Determine the (X, Y) coordinate at the center of the cell enclosing the given text.  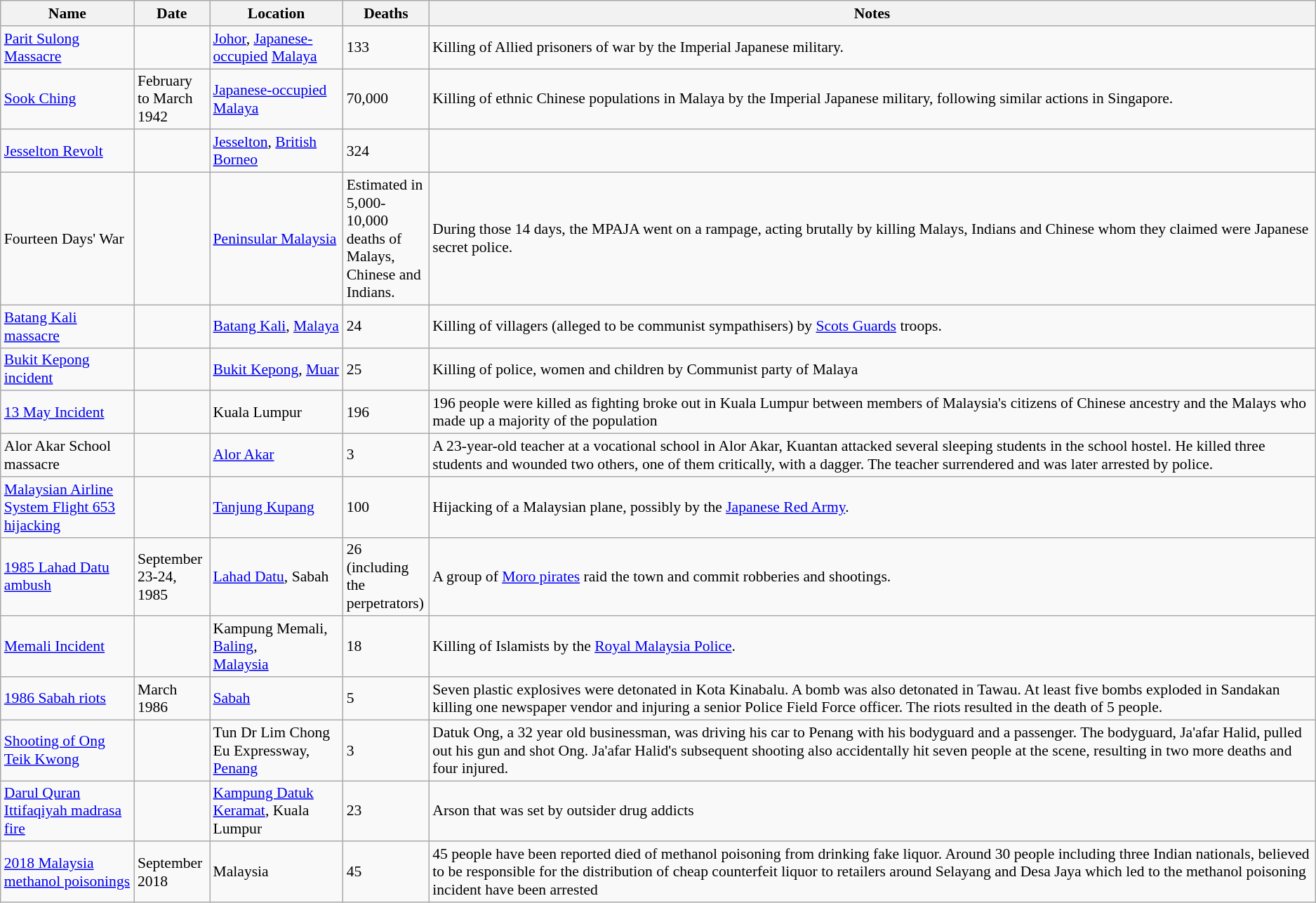
Bukit Kepong, Muar (276, 369)
Japanese-occupied Malaya (276, 100)
70,000 (386, 100)
1986 Sabah riots (67, 698)
23 (386, 812)
Lahad Datu, Sabah (276, 576)
324 (386, 152)
Batang Kali, Malaya (276, 326)
Malaysia (276, 872)
Peninsular Malaysia (276, 239)
2018 Malaysia methanol poisonings (67, 872)
Deaths (386, 13)
Jesselton Revolt (67, 152)
Memali Incident (67, 647)
Tanjung Kupang (276, 507)
Sook Ching (67, 100)
Killing of police, women and children by Communist party of Malaya (872, 369)
Killing of Allied prisoners of war by the Imperial Japanese military. (872, 48)
Killing of Islamists by the Royal Malaysia Police. (872, 647)
Darul Quran Ittifaqiyah madrasa fire (67, 812)
26 (including the perpetrators) (386, 576)
Bukit Kepong incident (67, 369)
Arson that was set by outsider drug addicts (872, 812)
24 (386, 326)
18 (386, 647)
100 (386, 507)
Hijacking of a Malaysian plane, possibly by the Japanese Red Army. (872, 507)
Johor, Japanese-occupied Malaya (276, 48)
A group of Moro pirates raid the town and commit robberies and shootings. (872, 576)
Alor Akar School massacre (67, 455)
5 (386, 698)
Tun Dr Lim Chong Eu Expressway, Penang (276, 750)
Jesselton, British Borneo (276, 152)
Shooting of Ong Teik Kwong (67, 750)
196 (386, 413)
Notes (872, 13)
Kuala Lumpur (276, 413)
Fourteen Days' War (67, 239)
Sabah (276, 698)
Location (276, 13)
Estimated in 5,000-10,000 deaths of Malays, Chinese and Indians. (386, 239)
September 23-24, 1985 (172, 576)
Killing of villagers (alleged to be communist sympathisers) by Scots Guards troops. (872, 326)
Name (67, 13)
13 May Incident (67, 413)
Date (172, 13)
25 (386, 369)
1985 Lahad Datu ambush (67, 576)
Malaysian Airline System Flight 653 hijacking (67, 507)
Parit Sulong Massacre (67, 48)
March 1986 (172, 698)
September 2018 (172, 872)
Kampung Memali, Baling, Malaysia (276, 647)
Batang Kali massacre (67, 326)
45 (386, 872)
Alor Akar (276, 455)
Killing of ethnic Chinese populations in Malaya by the Imperial Japanese military, following similar actions in Singapore. (872, 100)
Kampung Datuk Keramat, Kuala Lumpur (276, 812)
February to March 1942 (172, 100)
133 (386, 48)
